For the text-containing cell, return its midpoint in [X, Y] coordinate format. 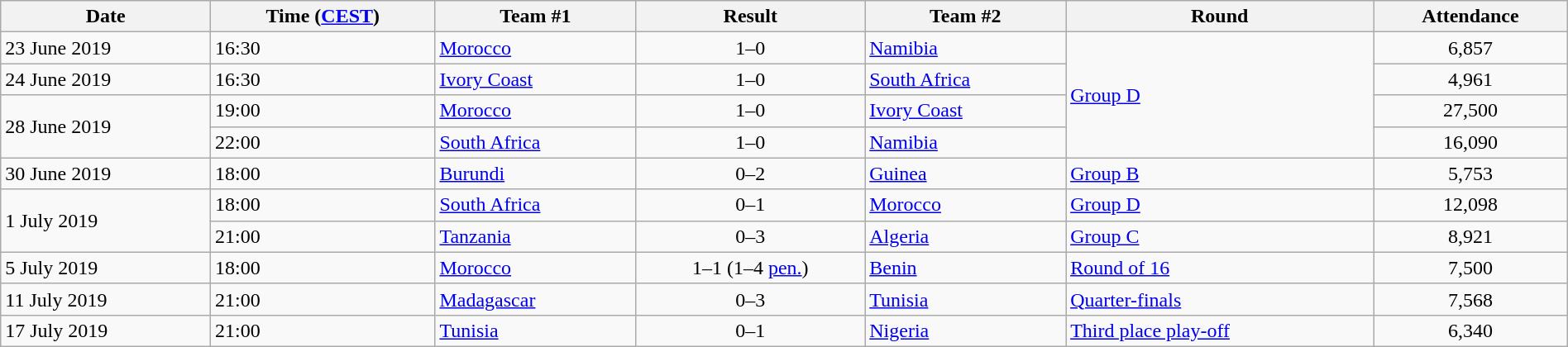
30 June 2019 [106, 173]
24 June 2019 [106, 79]
Algeria [966, 236]
17 July 2019 [106, 330]
16,090 [1470, 142]
1 July 2019 [106, 221]
Group C [1220, 236]
Date [106, 17]
7,500 [1470, 268]
Round [1220, 17]
Quarter-finals [1220, 299]
6,857 [1470, 48]
Group B [1220, 173]
Time (CEST) [323, 17]
19:00 [323, 111]
Burundi [536, 173]
Guinea [966, 173]
8,921 [1470, 236]
1–1 (1–4 pen.) [751, 268]
Team #2 [966, 17]
27,500 [1470, 111]
Tanzania [536, 236]
Attendance [1470, 17]
Third place play-off [1220, 330]
Madagascar [536, 299]
4,961 [1470, 79]
5,753 [1470, 173]
Team #1 [536, 17]
11 July 2019 [106, 299]
23 June 2019 [106, 48]
Result [751, 17]
Nigeria [966, 330]
5 July 2019 [106, 268]
6,340 [1470, 330]
Benin [966, 268]
12,098 [1470, 205]
28 June 2019 [106, 126]
7,568 [1470, 299]
Round of 16 [1220, 268]
22:00 [323, 142]
0–2 [751, 173]
